Capture the cell that displays the provided text and extract its [X, Y] central coordinate. 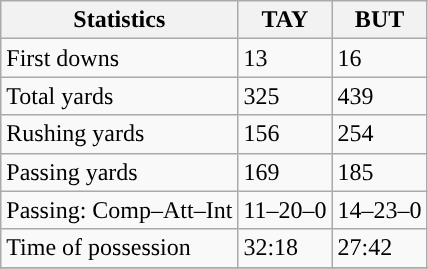
325 [285, 96]
Passing yards [120, 172]
Statistics [120, 20]
BUT [380, 20]
16 [380, 58]
TAY [285, 20]
Rushing yards [120, 134]
169 [285, 172]
14–23–0 [380, 210]
27:42 [380, 248]
Passing: Comp–Att–Int [120, 210]
439 [380, 96]
Total yards [120, 96]
11–20–0 [285, 210]
32:18 [285, 248]
156 [285, 134]
185 [380, 172]
254 [380, 134]
Time of possession [120, 248]
13 [285, 58]
First downs [120, 58]
